Find where the given text appears and provide that cell's center as [X, Y] coordinate. 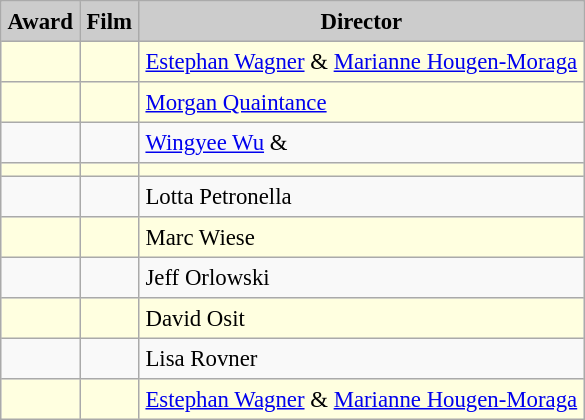
Lisa Rovner [362, 358]
Film [110, 21]
Lotta Petronella [362, 196]
Jeff Orlowski [362, 277]
Marc Wiese [362, 237]
Morgan Quaintance [362, 102]
David Osit [362, 318]
Wingyee Wu & [362, 142]
Director [362, 21]
Award [40, 21]
